Capture the cell that displays the provided text and extract its (X, Y) central coordinate. 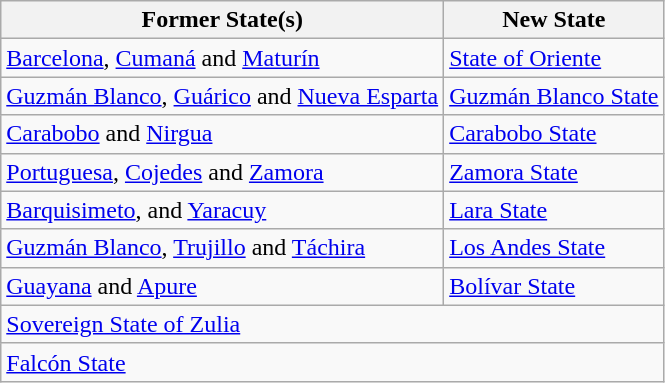
Guzmán Blanco, Trujillo and Táchira (222, 248)
Zamora State (554, 172)
Barcelona, Cumaná and Maturín (222, 58)
Portuguesa, Cojedes and Zamora (222, 172)
Guzmán Blanco, Guárico and Nueva Esparta (222, 96)
Bolívar State (554, 286)
Barquisimeto, and Yaracuy (222, 210)
Los Andes State (554, 248)
Carabobo and Nirgua (222, 134)
Guzmán Blanco State (554, 96)
Sovereign State of Zulia (332, 324)
Guayana and Apure (222, 286)
State of Oriente (554, 58)
Falcón State (332, 362)
New State (554, 20)
Lara State (554, 210)
Former State(s) (222, 20)
Carabobo State (554, 134)
